Detect which cell encompasses the target text, then output its (X, Y) center coordinate. 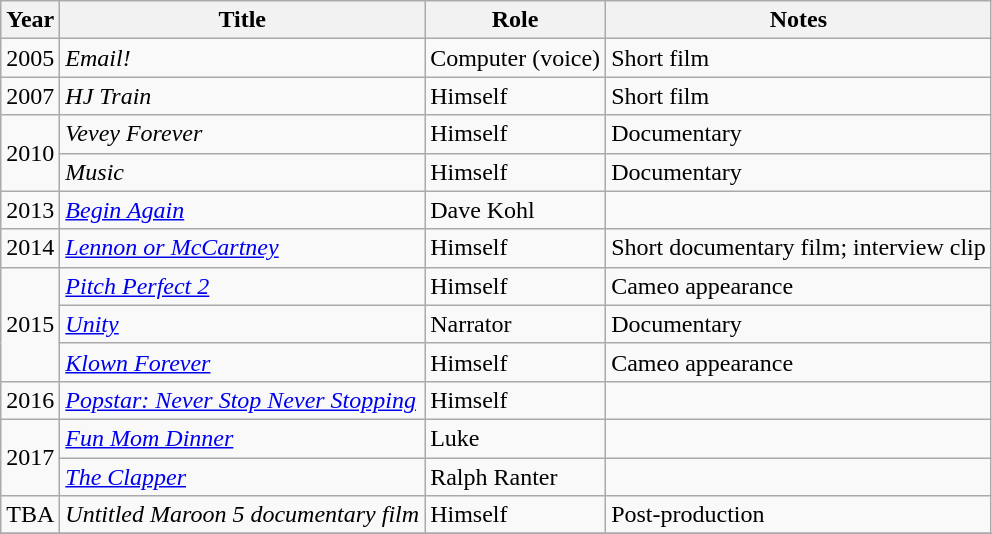
Ralph Ranter (516, 477)
Title (242, 20)
Pitch Perfect 2 (242, 286)
Role (516, 20)
Post-production (799, 515)
Klown Forever (242, 362)
Popstar: Never Stop Never Stopping (242, 400)
Computer (voice) (516, 58)
2007 (30, 96)
Unity (242, 324)
Dave Kohl (516, 210)
Luke (516, 438)
Email! (242, 58)
2010 (30, 153)
TBA (30, 515)
2015 (30, 324)
Untitled Maroon 5 documentary film (242, 515)
Narrator (516, 324)
2005 (30, 58)
The Clapper (242, 477)
Music (242, 172)
Vevey Forever (242, 134)
Notes (799, 20)
Begin Again (242, 210)
Short documentary film; interview clip (799, 248)
2014 (30, 248)
Fun Mom Dinner (242, 438)
Lennon or McCartney (242, 248)
Year (30, 20)
2013 (30, 210)
2017 (30, 457)
2016 (30, 400)
HJ Train (242, 96)
